For the text-containing cell, return its midpoint in (X, Y) coordinate format. 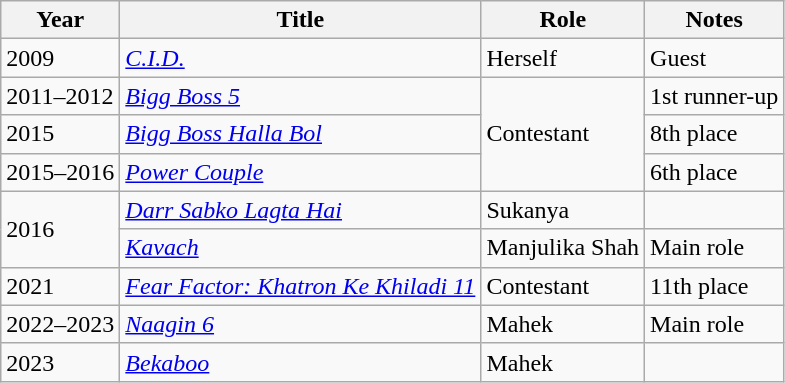
8th place (714, 134)
Herself (563, 58)
Role (563, 20)
Power Couple (300, 172)
2015–2016 (60, 172)
2021 (60, 286)
2022–2023 (60, 324)
Darr Sabko Lagta Hai (300, 210)
Title (300, 20)
Bigg Boss Halla Bol (300, 134)
2011–2012 (60, 96)
2016 (60, 229)
2023 (60, 362)
11th place (714, 286)
Manjulika Shah (563, 248)
Bigg Boss 5 (300, 96)
1st runner-up (714, 96)
Bekaboo (300, 362)
Fear Factor: Khatron Ke Khiladi 11 (300, 286)
6th place (714, 172)
Year (60, 20)
Guest (714, 58)
C.I.D. (300, 58)
Kavach (300, 248)
2009 (60, 58)
Naagin 6 (300, 324)
Notes (714, 20)
2015 (60, 134)
Sukanya (563, 210)
